Locate the cell with the specified text and output its (X, Y) center coordinate. 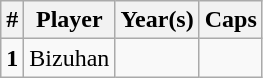
Player (70, 20)
Bizuhan (70, 58)
# (12, 20)
Year(s) (157, 20)
Caps (230, 20)
1 (12, 58)
